Locate the cell with the specified text and output its (x, y) center coordinate. 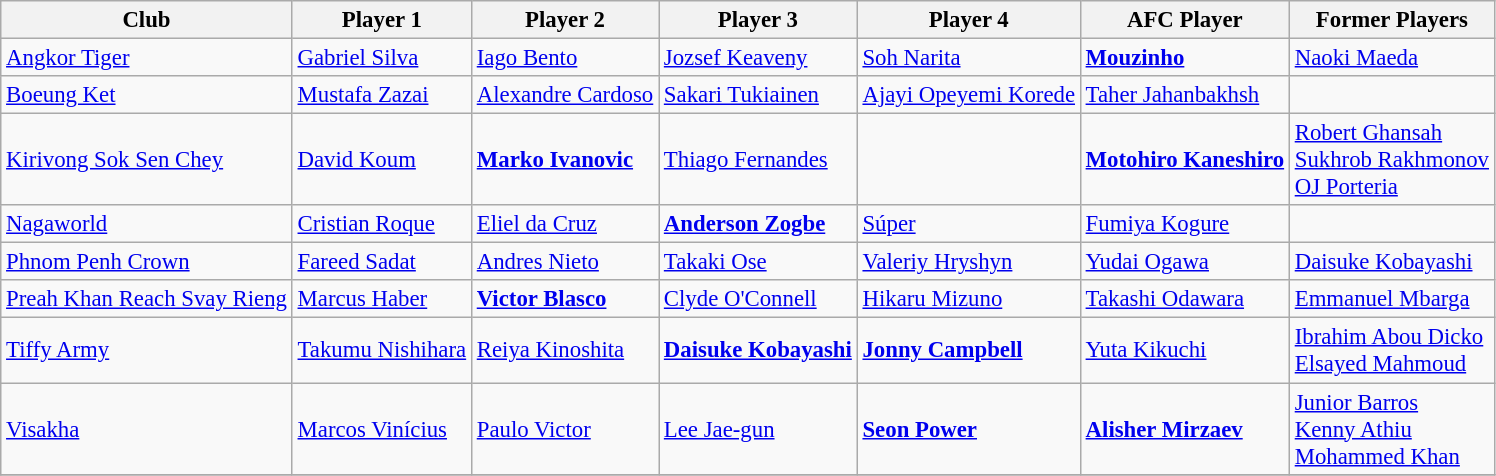
Former Players (1392, 20)
Lee Jae-gun (758, 429)
Ibrahim Abou Dicko Elsayed Mahmoud (1392, 350)
Valeriy Hryshyn (968, 262)
Yuta Kikuchi (1184, 350)
Preah Khan Reach Svay Rieng (146, 299)
Fumiya Kogure (1184, 224)
Mouzinho (1184, 58)
Ajayi Opeyemi Korede (968, 95)
AFC Player (1184, 20)
Fareed Sadat (382, 262)
Phnom Penh Crown (146, 262)
Súper (968, 224)
Boeung Ket (146, 95)
Thiago Fernandes (758, 160)
Seon Power (968, 429)
Alisher Mirzaev (1184, 429)
Anderson Zogbe (758, 224)
Clyde O'Connell (758, 299)
Nagaworld (146, 224)
Paulo Victor (564, 429)
Eliel da Cruz (564, 224)
Soh Narita (968, 58)
Marko Ivanovic (564, 160)
Naoki Maeda (1392, 58)
Takashi Odawara (1184, 299)
Takaki Ose (758, 262)
Jonny Campbell (968, 350)
Player 2 (564, 20)
Visakha (146, 429)
Cristian Roque (382, 224)
Takumu Nishihara (382, 350)
Robert Ghansah Sukhrob Rakhmonov OJ Porteria (1392, 160)
Player 1 (382, 20)
Kirivong Sok Sen Chey (146, 160)
Tiffy Army (146, 350)
Alexandre Cardoso (564, 95)
Angkor Tiger (146, 58)
Andres Nieto (564, 262)
Victor Blasco (564, 299)
Gabriel Silva (382, 58)
Hikaru Mizuno (968, 299)
Iago Bento (564, 58)
Reiya Kinoshita (564, 350)
Taher Jahanbakhsh (1184, 95)
Marcus Haber (382, 299)
Emmanuel Mbarga (1392, 299)
Club (146, 20)
Marcos Vinícius (382, 429)
Junior Barros Kenny Athiu Mohammed Khan (1392, 429)
Sakari Tukiainen (758, 95)
Jozsef Keaveny (758, 58)
Player 3 (758, 20)
Yudai Ogawa (1184, 262)
Mustafa Zazai (382, 95)
Player 4 (968, 20)
David Koum (382, 160)
Motohiro Kaneshiro (1184, 160)
